Identify which cell holds the provided text, then report its [x, y] central coordinate. 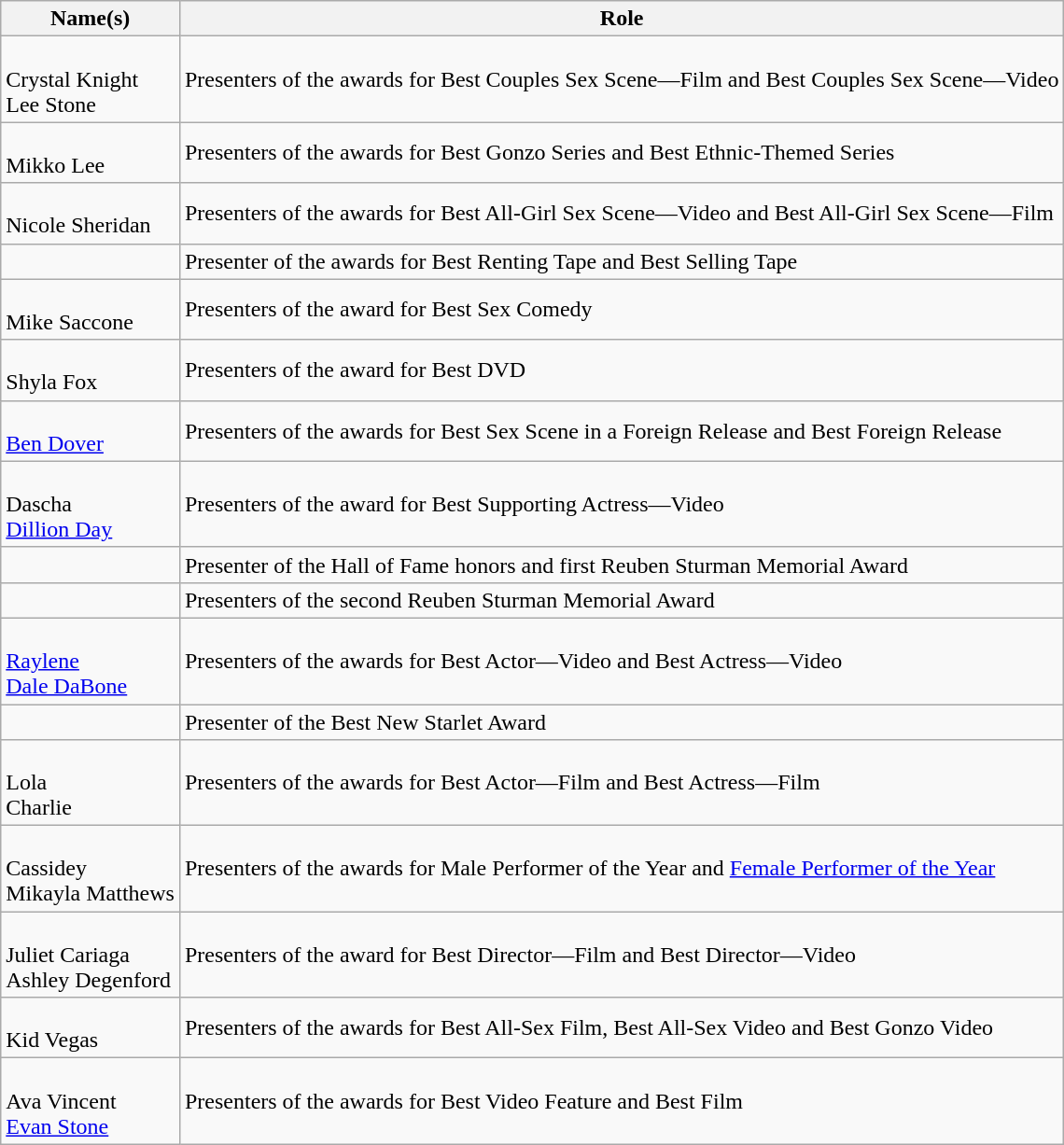
Name(s) [91, 19]
Presenters of the awards for Best Actor—Film and Best Actress—Film [622, 783]
Shyla Fox [91, 370]
Presenters of the awards for Best Video Feature and Best Film [622, 1101]
Presenters of the awards for Best Gonzo Series and Best Ethnic-Themed Series [622, 153]
Ava VincentEvan Stone [91, 1101]
Presenters of the awards for Best All-Girl Sex Scene—Video and Best All-Girl Sex Scene—Film [622, 213]
Crystal KnightLee Stone [91, 79]
Presenters of the award for Best Sex Comedy [622, 310]
CassideyMikayla Matthews [91, 869]
DaschaDillion Day [91, 504]
Presenters of the award for Best Supporting Actress—Video [622, 504]
Presenters of the award for Best Director—Film and Best Director—Video [622, 955]
Juliet CariagaAshley Degenford [91, 955]
Role [622, 19]
LolaCharlie [91, 783]
Presenters of the award for Best DVD [622, 370]
Presenter of the awards for Best Renting Tape and Best Selling Tape [622, 261]
Presenter of the Best New Starlet Award [622, 721]
RayleneDale DaBone [91, 661]
Presenters of the awards for Best Couples Sex Scene—Film and Best Couples Sex Scene—Video [622, 79]
Presenters of the awards for Best All-Sex Film, Best All-Sex Video and Best Gonzo Video [622, 1028]
Presenters of the second Reuben Sturman Memorial Award [622, 600]
Ben Dover [91, 431]
Presenters of the awards for Male Performer of the Year and Female Performer of the Year [622, 869]
Presenters of the awards for Best Actor—Video and Best Actress—Video [622, 661]
Mike Saccone [91, 310]
Kid Vegas [91, 1028]
Nicole Sheridan [91, 213]
Presenters of the awards for Best Sex Scene in a Foreign Release and Best Foreign Release [622, 431]
Presenter of the Hall of Fame honors and first Reuben Sturman Memorial Award [622, 565]
Mikko Lee [91, 153]
